Identify which cell holds the provided text, then report its [X, Y] central coordinate. 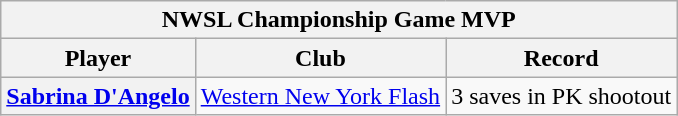
Club [320, 58]
Western New York Flash [320, 96]
NWSL Championship Game MVP [339, 20]
3 saves in PK shootout [562, 96]
Record [562, 58]
Player [98, 58]
Sabrina D'Angelo [98, 96]
